From the cell containing the given text, extract its center point as (x, y) coordinate. 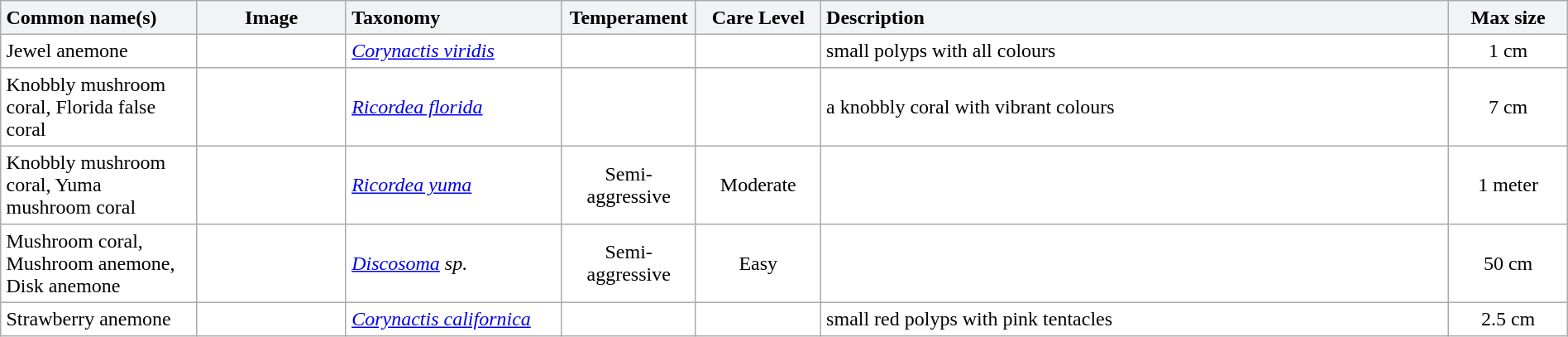
Moderate (758, 185)
Taxonomy (453, 17)
Description (1135, 17)
Care Level (758, 17)
Ricordea florida (453, 107)
2.5 cm (1508, 319)
Knobbly mushroom coral, Florida false coral (99, 107)
Common name(s) (99, 17)
Knobbly mushroom coral, Yuma mushroom coral (99, 185)
7 cm (1508, 107)
1 meter (1508, 185)
Strawberry anemone (99, 319)
Jewel anemone (99, 51)
Mushroom coral, Mushroom anemone, Disk anemone (99, 263)
Image (271, 17)
Max size (1508, 17)
Easy (758, 263)
a knobbly coral with vibrant colours (1135, 107)
small polyps with all colours (1135, 51)
small red polyps with pink tentacles (1135, 319)
Corynactis californica (453, 319)
Corynactis viridis (453, 51)
Ricordea yuma (453, 185)
Discosoma sp. (453, 263)
Temperament (629, 17)
50 cm (1508, 263)
1 cm (1508, 51)
